Pinpoint the cell where the given text exists, returning its [x, y] midpoint coordinate. 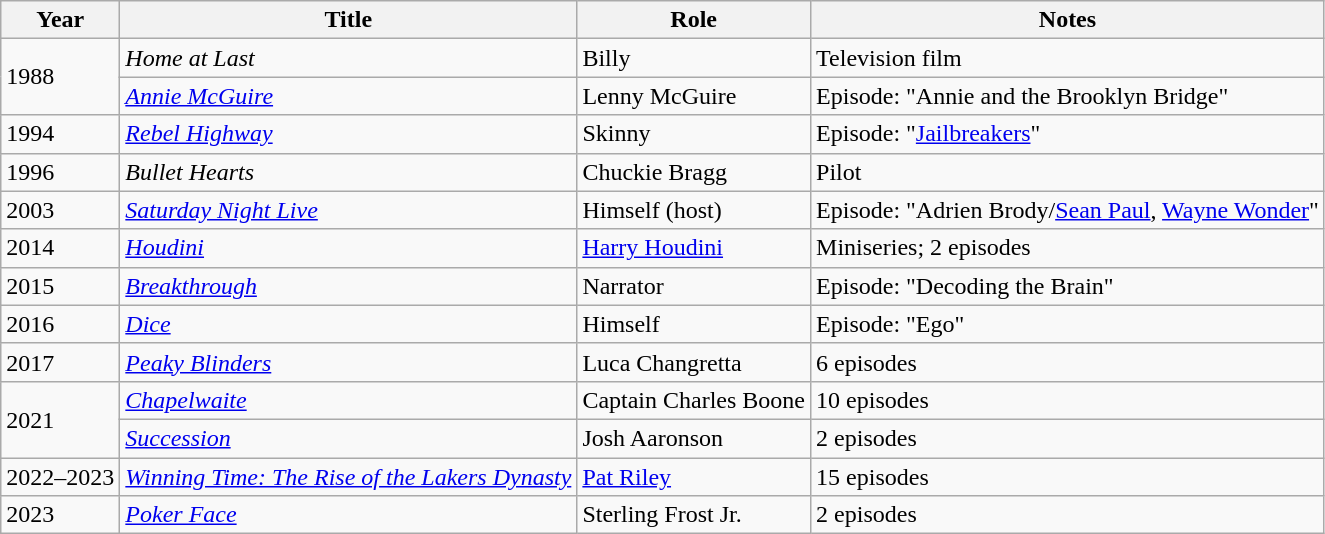
2003 [60, 210]
Himself (host) [694, 210]
Pat Riley [694, 477]
Miniseries; 2 episodes [1068, 248]
Episode: "Ego" [1068, 324]
Breakthrough [348, 286]
Succession [348, 438]
Himself [694, 324]
1988 [60, 77]
Billy [694, 58]
Annie McGuire [348, 96]
Role [694, 20]
Narrator [694, 286]
2021 [60, 419]
Episode: "Jailbreakers" [1068, 134]
2022–2023 [60, 477]
2023 [60, 515]
Josh Aaronson [694, 438]
Sterling Frost Jr. [694, 515]
15 episodes [1068, 477]
Episode: "Decoding the Brain" [1068, 286]
Skinny [694, 134]
Television film [1068, 58]
2016 [60, 324]
1996 [60, 172]
Captain Charles Boone [694, 400]
Pilot [1068, 172]
10 episodes [1068, 400]
Poker Face [348, 515]
Home at Last [348, 58]
Year [60, 20]
Winning Time: The Rise of the Lakers Dynasty [348, 477]
Houdini [348, 248]
Episode: "Adrien Brody/Sean Paul, Wayne Wonder" [1068, 210]
Luca Changretta [694, 362]
Chuckie Bragg [694, 172]
Rebel Highway [348, 134]
Notes [1068, 20]
Bullet Hearts [348, 172]
Title [348, 20]
2015 [60, 286]
Saturday Night Live [348, 210]
Episode: "Annie and the Brooklyn Bridge" [1068, 96]
Peaky Blinders [348, 362]
1994 [60, 134]
Harry Houdini [694, 248]
Lenny McGuire [694, 96]
2014 [60, 248]
Dice [348, 324]
2017 [60, 362]
Chapelwaite [348, 400]
6 episodes [1068, 362]
